From the cell containing the given text, extract its center point as (X, Y) coordinate. 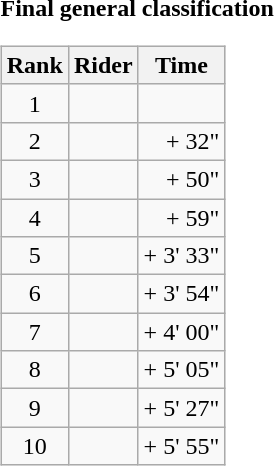
+ 5' 55" (182, 446)
+ 5' 27" (182, 408)
+ 32" (182, 141)
+ 3' 54" (182, 294)
10 (34, 446)
3 (34, 179)
+ 4' 00" (182, 332)
4 (34, 217)
5 (34, 256)
+ 59" (182, 217)
+ 5' 05" (182, 370)
+ 3' 33" (182, 256)
Time (182, 65)
+ 50" (182, 179)
7 (34, 332)
9 (34, 408)
Rider (103, 65)
8 (34, 370)
2 (34, 141)
6 (34, 294)
Rank (34, 65)
1 (34, 103)
